Detect which cell encompasses the target text, then output its [x, y] center coordinate. 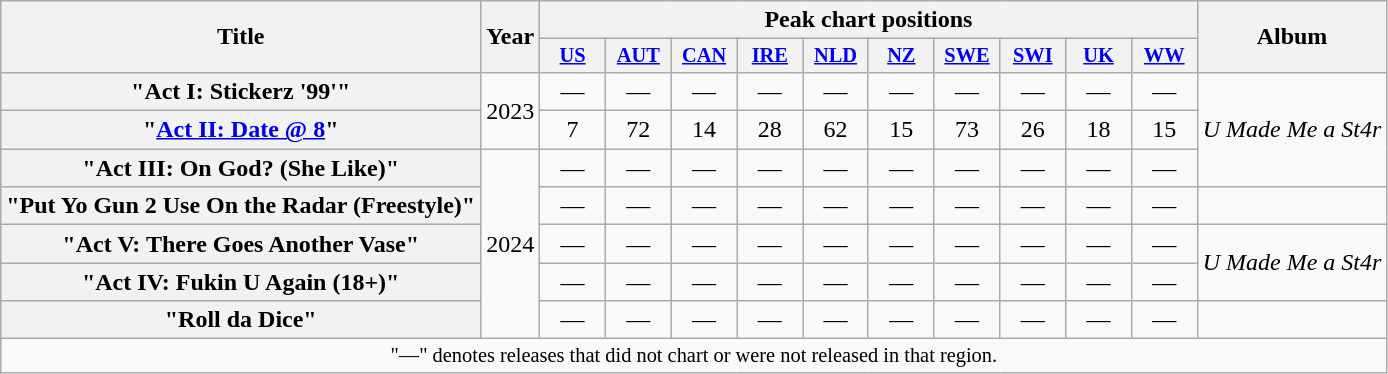
SWE [967, 56]
NZ [901, 56]
62 [836, 130]
"Act V: There Goes Another Vase" [241, 244]
7 [573, 130]
73 [967, 130]
Year [510, 37]
"Act IV: Fukin U Again (18+)" [241, 282]
"Roll da Dice" [241, 320]
WW [1164, 56]
CAN [704, 56]
2023 [510, 110]
72 [638, 130]
"Act II: Date @ 8" [241, 130]
"—" denotes releases that did not chart or were not released in that region. [694, 356]
28 [770, 130]
18 [1099, 130]
2024 [510, 244]
"Act III: On God? (She Like)" [241, 168]
Album [1292, 37]
26 [1033, 130]
"Put Yo Gun 2 Use On the Radar (Freestyle)" [241, 206]
UK [1099, 56]
NLD [836, 56]
AUT [638, 56]
14 [704, 130]
IRE [770, 56]
Peak chart positions [868, 20]
"Act I: Stickerz '99'" [241, 91]
US [573, 56]
Title [241, 37]
SWI [1033, 56]
